From the cell containing the given text, extract its center point as [x, y] coordinate. 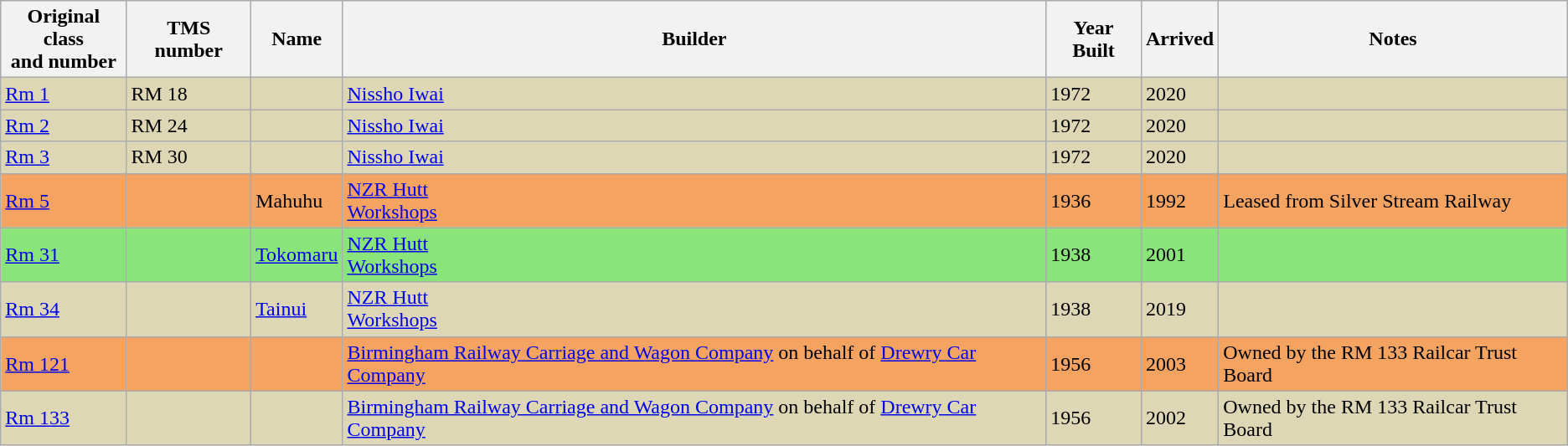
Rm 1 [64, 94]
TMS number [189, 39]
2003 [1179, 363]
Rm 34 [64, 310]
2001 [1179, 254]
Rm 5 [64, 201]
Tokomaru [297, 254]
RM 24 [189, 126]
Rm 2 [64, 126]
Notes [1394, 39]
Tainui [297, 310]
Rm 121 [64, 363]
1992 [1179, 201]
Year Built [1094, 39]
Original classand number [64, 39]
Rm 31 [64, 254]
Leased from Silver Stream Railway [1394, 201]
Name [297, 39]
1936 [1094, 201]
RM 30 [189, 157]
Builder [694, 39]
Arrived [1179, 39]
Mahuhu [297, 201]
RM 18 [189, 94]
2019 [1179, 310]
2002 [1179, 418]
Rm 3 [64, 157]
Rm 133 [64, 418]
